Return the (x, y) coordinate for the center point of the cell that contains the specified text.  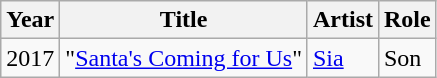
Title (184, 20)
2017 (30, 58)
Role (407, 20)
Artist (342, 20)
Year (30, 20)
Son (407, 58)
"Santa's Coming for Us" (184, 58)
Sia (342, 58)
